Pinpoint the cell where the given text exists, returning its [X, Y] midpoint coordinate. 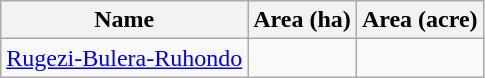
Rugezi-Bulera-Ruhondo [124, 58]
Area (ha) [302, 20]
Area (acre) [420, 20]
Name [124, 20]
